Provide the (X, Y) coordinate of the cell's center where the given text is located.  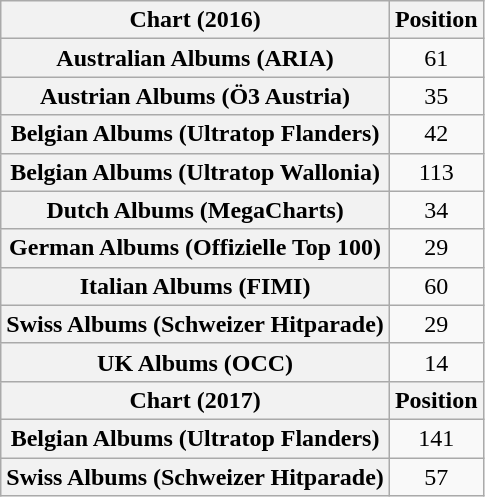
57 (436, 477)
34 (436, 210)
Italian Albums (FIMI) (196, 286)
Chart (2017) (196, 400)
Dutch Albums (MegaCharts) (196, 210)
61 (436, 58)
113 (436, 172)
Belgian Albums (Ultratop Wallonia) (196, 172)
141 (436, 438)
Chart (2016) (196, 20)
35 (436, 96)
Austrian Albums (Ö3 Austria) (196, 96)
Australian Albums (ARIA) (196, 58)
German Albums (Offizielle Top 100) (196, 248)
60 (436, 286)
42 (436, 134)
UK Albums (OCC) (196, 362)
14 (436, 362)
